Detect which cell encompasses the target text, then output its [X, Y] center coordinate. 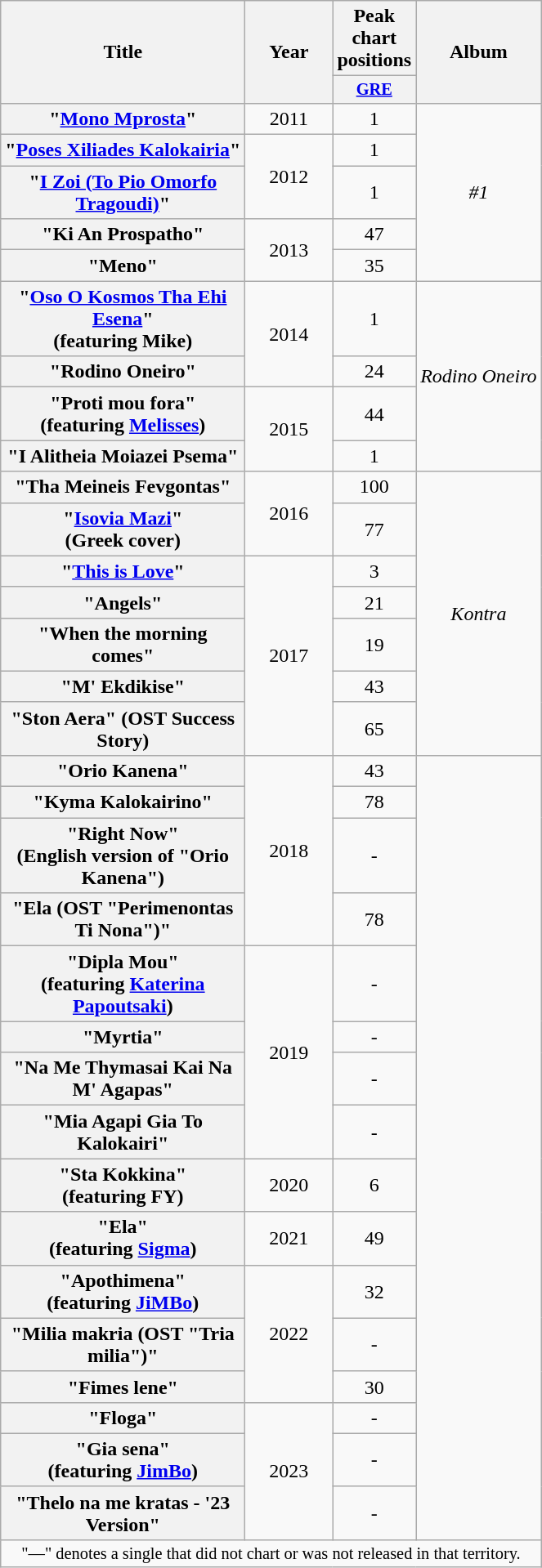
2021 [289, 1239]
"Ki An Prospatho" [123, 235]
"When the morning comes" [123, 644]
"Poses Xiliades Kalokairia" [123, 150]
2012 [289, 176]
"Thelo na me kratas - '23 Version" [123, 1513]
Title [123, 52]
100 [374, 487]
2019 [289, 1052]
"Oso O Kosmos Tha Ehi Esena"(featuring Mike) [123, 319]
"I Zoi (To Pio Omorfo Tragoudi)" [123, 193]
2020 [289, 1185]
2013 [289, 250]
"This is Love" [123, 571]
"Right Now"(English version of "Orio Kanena") [123, 855]
"—" denotes a single that did not chart or was not released in that territory. [271, 1553]
Year [289, 52]
2017 [289, 655]
35 [374, 266]
77 [374, 529]
"Floga" [123, 1418]
21 [374, 602]
Peak chart positions [374, 38]
"Na Me Thymasai Kai Na M' Agapas" [123, 1079]
65 [374, 729]
2014 [289, 334]
"Proti mou fora"(featuring Melisses) [123, 413]
"Mia Agapi Gia To Kalokairi" [123, 1132]
"Gia sena"(featuring JimBo) [123, 1459]
Kontra [479, 613]
44 [374, 413]
"Milia makria (OST "Tria milia")" [123, 1345]
"Isovia Mazi"(Greek cover) [123, 529]
"Dipla Mou"(featuring Katerina Papoutsaki) [123, 984]
"Sta Kokkina"(featuring FY) [123, 1185]
32 [374, 1291]
2016 [289, 513]
"Apothimena"(featuring JiMBo) [123, 1291]
24 [374, 372]
2022 [289, 1333]
2015 [289, 430]
Album [479, 52]
"Fimes lene" [123, 1387]
"Mono Mprosta" [123, 118]
3 [374, 571]
2023 [289, 1471]
"I Alitheia Moiazei Psema" [123, 456]
"Orio Kanena" [123, 771]
"Μeno" [123, 266]
"Rodino Oneiro" [123, 372]
30 [374, 1387]
2018 [289, 850]
"Ston Aera" (OST Success Story) [123, 729]
"Tha Meineis Fevgontas" [123, 487]
"Angels" [123, 602]
19 [374, 644]
"Ela (OST "Perimenontas Ti Nona")" [123, 920]
47 [374, 235]
Rodino Oneiro [479, 376]
49 [374, 1239]
6 [374, 1185]
"Kyma Kalokairino" [123, 802]
#1 [479, 191]
2011 [289, 118]
"M' Ekdikise" [123, 686]
"Ela"(featuring Sigma) [123, 1239]
GRE [374, 90]
"Myrtia" [123, 1037]
